Pinpoint the cell where the given text exists, returning its [X, Y] midpoint coordinate. 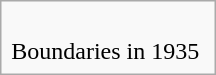
Boundaries in 1935 [106, 38]
